From the cell containing the given text, extract its center point as (X, Y) coordinate. 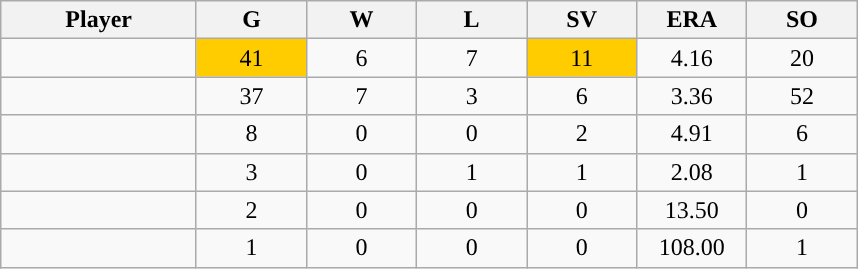
Player (99, 20)
G (251, 20)
20 (802, 58)
108.00 (692, 248)
8 (251, 134)
ERA (692, 20)
41 (251, 58)
W (362, 20)
13.50 (692, 210)
4.16 (692, 58)
SV (582, 20)
SO (802, 20)
L (472, 20)
11 (582, 58)
4.91 (692, 134)
3.36 (692, 96)
52 (802, 96)
2.08 (692, 172)
37 (251, 96)
